Pinpoint the cell where the given text exists, returning its (X, Y) midpoint coordinate. 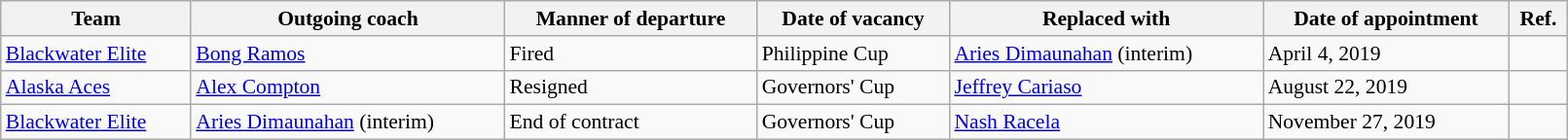
Date of vacancy (854, 18)
Fired (631, 53)
Manner of departure (631, 18)
Date of appointment (1386, 18)
Bong Ramos (347, 53)
April 4, 2019 (1386, 53)
Jeffrey Cariaso (1106, 87)
Alaska Aces (96, 87)
Outgoing coach (347, 18)
Alex Compton (347, 87)
November 27, 2019 (1386, 122)
August 22, 2019 (1386, 87)
Team (96, 18)
End of contract (631, 122)
Philippine Cup (854, 53)
Nash Racela (1106, 122)
Ref. (1538, 18)
Replaced with (1106, 18)
Resigned (631, 87)
